Detect which cell encompasses the target text, then output its (X, Y) center coordinate. 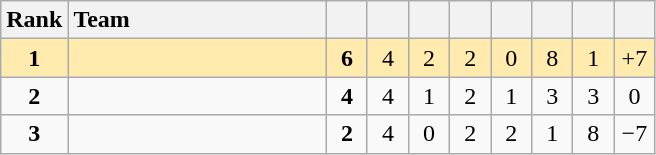
−7 (634, 134)
Rank (34, 20)
6 (346, 58)
+7 (634, 58)
Team (198, 20)
